Determine the (X, Y) coordinate at the center of the cell enclosing the given text.  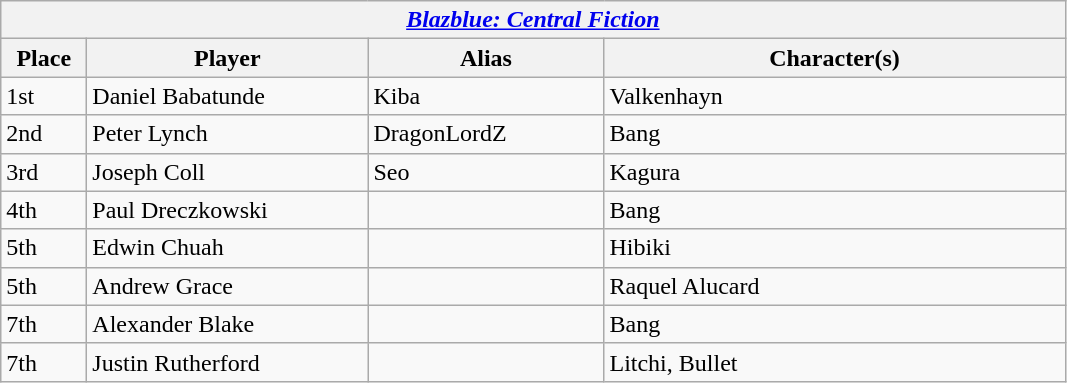
Kiba (486, 96)
3rd (44, 172)
Kagura (834, 172)
Joseph Coll (228, 172)
Place (44, 58)
Blazblue: Central Fiction (533, 20)
Hibiki (834, 248)
DragonLordZ (486, 134)
Character(s) (834, 58)
Valkenhayn (834, 96)
1st (44, 96)
4th (44, 210)
Player (228, 58)
Daniel Babatunde (228, 96)
Alias (486, 58)
Raquel Alucard (834, 286)
Edwin Chuah (228, 248)
2nd (44, 134)
Andrew Grace (228, 286)
Justin Rutherford (228, 362)
Seo (486, 172)
Alexander Blake (228, 324)
Peter Lynch (228, 134)
Litchi, Bullet (834, 362)
Paul Dreczkowski (228, 210)
